Detect which cell encompasses the target text, then output its (x, y) center coordinate. 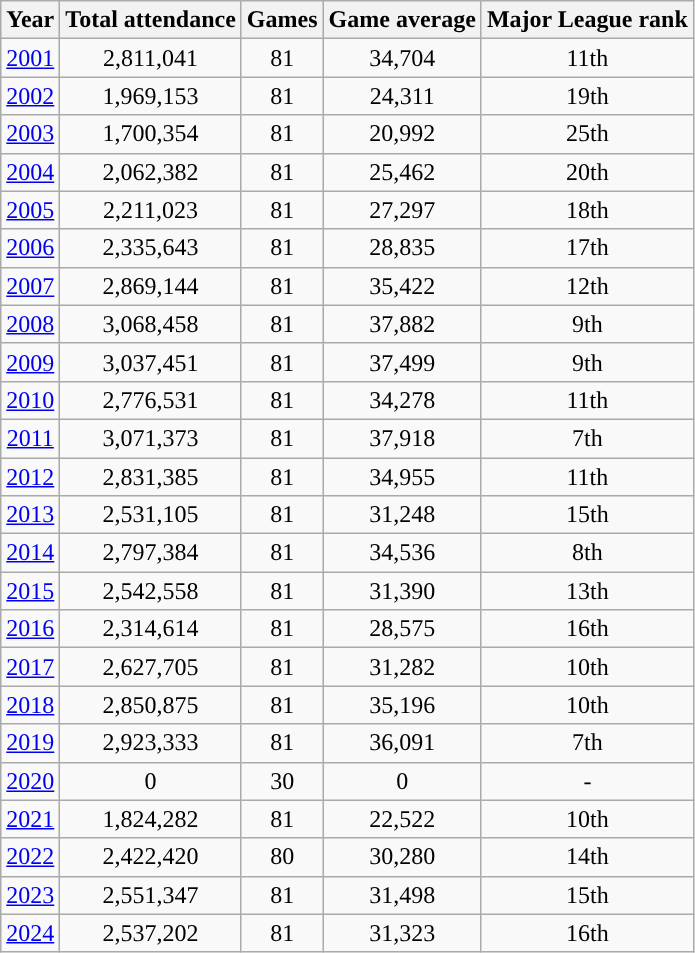
2010 (30, 400)
Total attendance (151, 20)
2019 (30, 743)
37,918 (402, 438)
2006 (30, 248)
31,323 (402, 933)
1,700,354 (151, 134)
2,314,614 (151, 629)
31,282 (402, 667)
2007 (30, 286)
24,311 (402, 96)
3,068,458 (151, 324)
Games (282, 20)
2018 (30, 705)
34,278 (402, 400)
37,499 (402, 362)
2,850,875 (151, 705)
2,211,023 (151, 210)
31,248 (402, 515)
2016 (30, 629)
20,992 (402, 134)
Game average (402, 20)
2024 (30, 933)
37,882 (402, 324)
35,196 (402, 705)
8th (587, 553)
30,280 (402, 857)
2009 (30, 362)
2,062,382 (151, 172)
34,536 (402, 553)
27,297 (402, 210)
35,422 (402, 286)
28,835 (402, 248)
34,704 (402, 58)
2020 (30, 781)
2021 (30, 819)
2,869,144 (151, 286)
13th (587, 591)
2023 (30, 895)
20th (587, 172)
2002 (30, 96)
2015 (30, 591)
14th (587, 857)
2,551,347 (151, 895)
19th (587, 96)
2,422,420 (151, 857)
2013 (30, 515)
2,537,202 (151, 933)
2004 (30, 172)
- (587, 781)
25,462 (402, 172)
2,831,385 (151, 477)
22,522 (402, 819)
36,091 (402, 743)
2,776,531 (151, 400)
1,824,282 (151, 819)
1,969,153 (151, 96)
17th (587, 248)
31,390 (402, 591)
2,923,333 (151, 743)
2022 (30, 857)
2005 (30, 210)
2,335,643 (151, 248)
2,542,558 (151, 591)
2,811,041 (151, 58)
80 (282, 857)
2,531,105 (151, 515)
28,575 (402, 629)
2012 (30, 477)
Year (30, 20)
2008 (30, 324)
2011 (30, 438)
3,071,373 (151, 438)
25th (587, 134)
Major League rank (587, 20)
2014 (30, 553)
2,627,705 (151, 667)
3,037,451 (151, 362)
30 (282, 781)
2003 (30, 134)
34,955 (402, 477)
2,797,384 (151, 553)
2017 (30, 667)
2001 (30, 58)
18th (587, 210)
12th (587, 286)
31,498 (402, 895)
